Output the (X, Y) coordinate of the center of the cell containing the given text.  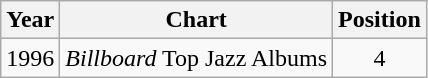
Billboard Top Jazz Albums (196, 58)
1996 (30, 58)
Year (30, 20)
Chart (196, 20)
4 (380, 58)
Position (380, 20)
